Pinpoint the cell where the given text exists, returning its (X, Y) midpoint coordinate. 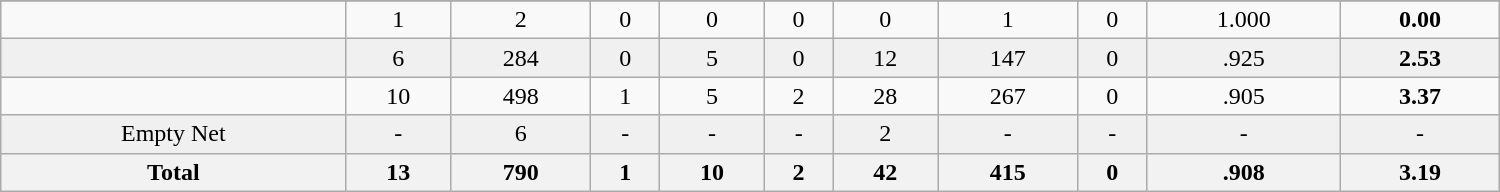
13 (398, 172)
Empty Net (174, 134)
790 (520, 172)
284 (520, 58)
267 (1008, 96)
2.53 (1420, 58)
.905 (1244, 96)
42 (886, 172)
.908 (1244, 172)
.925 (1244, 58)
147 (1008, 58)
3.37 (1420, 96)
28 (886, 96)
12 (886, 58)
3.19 (1420, 172)
1.000 (1244, 20)
Total (174, 172)
415 (1008, 172)
0.00 (1420, 20)
498 (520, 96)
